For the text-containing cell, return its midpoint in [X, Y] coordinate format. 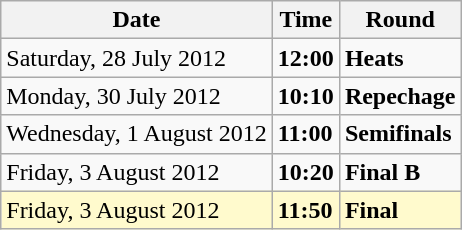
Time [306, 20]
12:00 [306, 58]
Saturday, 28 July 2012 [137, 58]
11:00 [306, 134]
10:20 [306, 172]
Repechage [400, 96]
Semifinals [400, 134]
Wednesday, 1 August 2012 [137, 134]
Final [400, 210]
Round [400, 20]
Heats [400, 58]
Monday, 30 July 2012 [137, 96]
11:50 [306, 210]
Date [137, 20]
Final B [400, 172]
10:10 [306, 96]
